Return the (x, y) coordinate for the center point of the cell that contains the specified text.  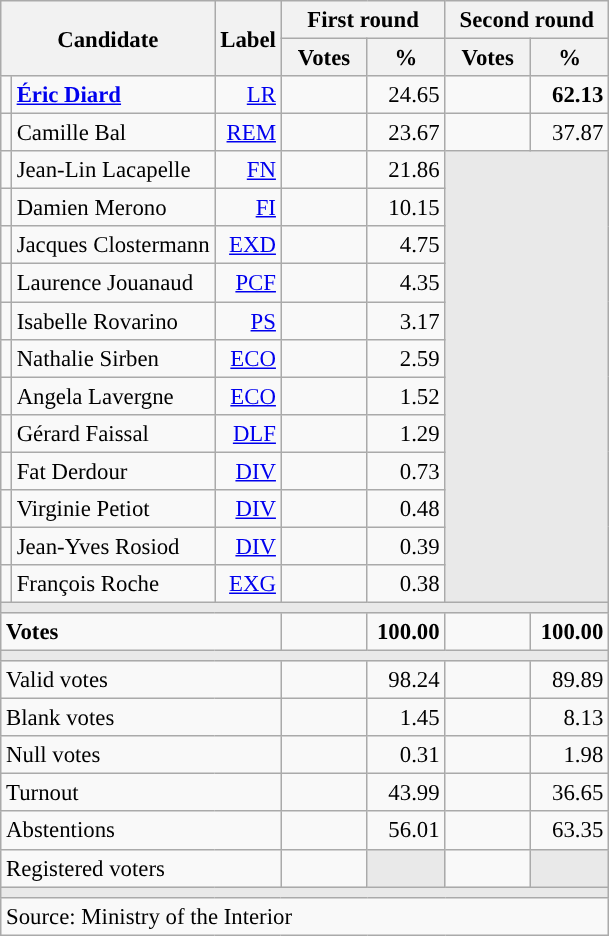
Abstentions (141, 831)
Isabelle Rovarino (113, 321)
Turnout (141, 793)
Registered voters (141, 868)
24.65 (406, 95)
3.17 (406, 321)
EXD (248, 245)
Jacques Clostermann (113, 245)
First round (363, 20)
PCF (248, 283)
10.15 (406, 208)
0.38 (406, 584)
36.65 (570, 793)
1.98 (570, 755)
Éric Diard (113, 95)
Virginie Petiot (113, 509)
0.31 (406, 755)
REM (248, 133)
89.89 (570, 680)
Label (248, 38)
56.01 (406, 831)
Gérard Faissal (113, 433)
0.39 (406, 546)
LR (248, 95)
98.24 (406, 680)
Candidate (108, 38)
4.75 (406, 245)
Camille Bal (113, 133)
Nathalie Sirben (113, 358)
63.35 (570, 831)
1.52 (406, 396)
EXG (248, 584)
1.29 (406, 433)
8.13 (570, 718)
1.45 (406, 718)
FN (248, 170)
0.73 (406, 471)
Fat Derdour (113, 471)
François Roche (113, 584)
43.99 (406, 793)
PS (248, 321)
62.13 (570, 95)
0.48 (406, 509)
23.67 (406, 133)
Null votes (141, 755)
Laurence Jouanaud (113, 283)
Jean-Lin Lacapelle (113, 170)
4.35 (406, 283)
DLF (248, 433)
FI (248, 208)
Jean-Yves Rosiod (113, 546)
21.86 (406, 170)
Source: Ministry of the Interior (305, 916)
37.87 (570, 133)
Blank votes (141, 718)
Angela Lavergne (113, 396)
Second round (527, 20)
2.59 (406, 358)
Damien Merono (113, 208)
Valid votes (141, 680)
